Locate the cell with the specified text and output its [X, Y] center coordinate. 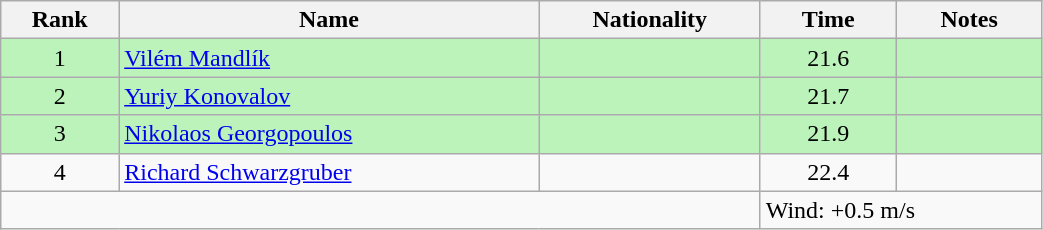
21.7 [828, 96]
21.9 [828, 134]
Rank [60, 20]
Richard Schwarzgruber [330, 172]
4 [60, 172]
Nikolaos Georgopoulos [330, 134]
22.4 [828, 172]
2 [60, 96]
21.6 [828, 58]
Vilém Mandlík [330, 58]
Notes [969, 20]
Name [330, 20]
Wind: +0.5 m/s [901, 210]
Time [828, 20]
1 [60, 58]
Nationality [650, 20]
3 [60, 134]
Yuriy Konovalov [330, 96]
